For the text-containing cell, return its midpoint in (x, y) coordinate format. 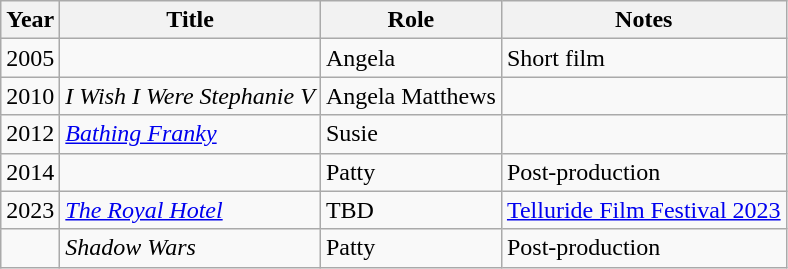
Short film (644, 58)
Telluride Film Festival 2023 (644, 210)
Notes (644, 20)
Role (410, 20)
2005 (30, 58)
2012 (30, 134)
Susie (410, 134)
Angela (410, 58)
2010 (30, 96)
The Royal Hotel (190, 210)
Shadow Wars (190, 248)
Angela Matthews (410, 96)
Title (190, 20)
I Wish I Were Stephanie V (190, 96)
2014 (30, 172)
2023 (30, 210)
Year (30, 20)
Bathing Franky (190, 134)
TBD (410, 210)
